Find where the given text appears and provide that cell's center as (x, y) coordinate. 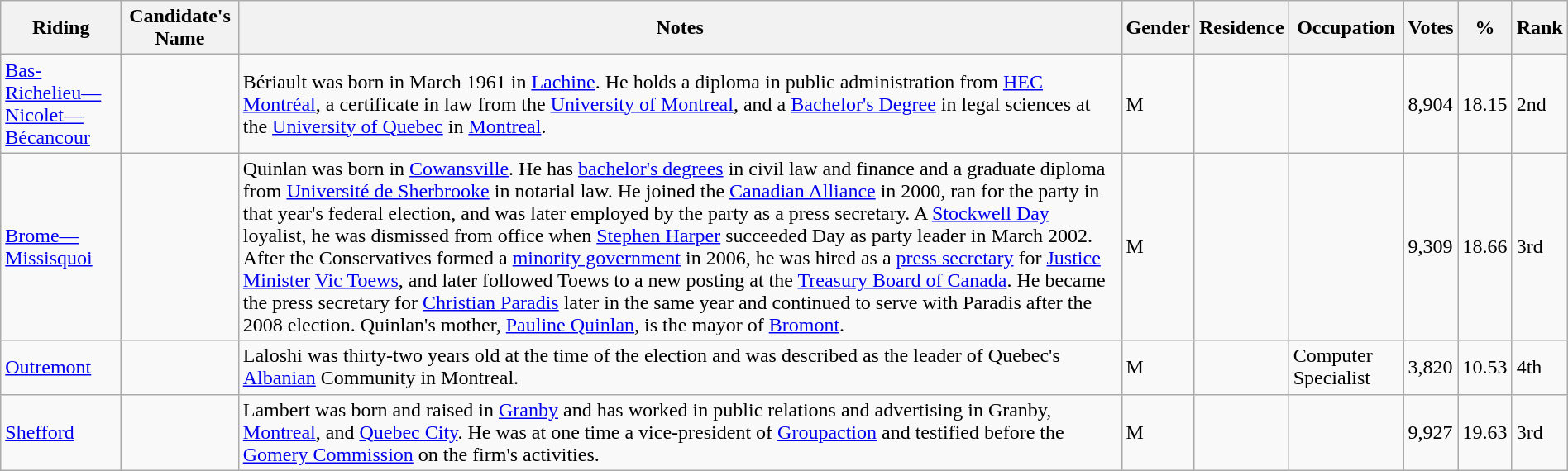
% (1485, 28)
Residence (1241, 28)
Brome—Missisquoi (61, 246)
Votes (1431, 28)
Candidate's Name (180, 28)
Bas-Richelieu—Nicolet—Bécancour (61, 104)
9,927 (1431, 432)
Notes (680, 28)
Laloshi was thirty-two years old at the time of the election and was described as the leader of Quebec's Albanian Community in Montreal. (680, 367)
Outremont (61, 367)
19.63 (1485, 432)
18.66 (1485, 246)
Occupation (1346, 28)
18.15 (1485, 104)
Rank (1540, 28)
3,820 (1431, 367)
Gender (1158, 28)
10.53 (1485, 367)
8,904 (1431, 104)
2nd (1540, 104)
9,309 (1431, 246)
Shefford (61, 432)
Riding (61, 28)
4th (1540, 367)
Computer Specialist (1346, 367)
